Locate the cell with the specified text and output its [x, y] center coordinate. 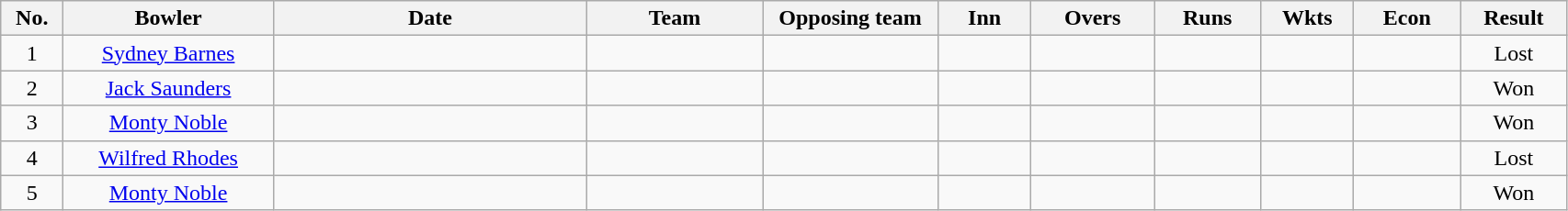
Opposing team [851, 18]
Overs [1093, 18]
Wkts [1307, 18]
Econ [1407, 18]
Result [1514, 18]
Wilfred Rhodes [169, 158]
Sydney Barnes [169, 53]
Runs [1208, 18]
No. [32, 18]
3 [32, 123]
Bowler [169, 18]
4 [32, 158]
Inn [985, 18]
5 [32, 193]
Jack Saunders [169, 88]
Team [675, 18]
Date [430, 18]
1 [32, 53]
2 [32, 88]
